Capture the cell that displays the provided text and extract its (x, y) central coordinate. 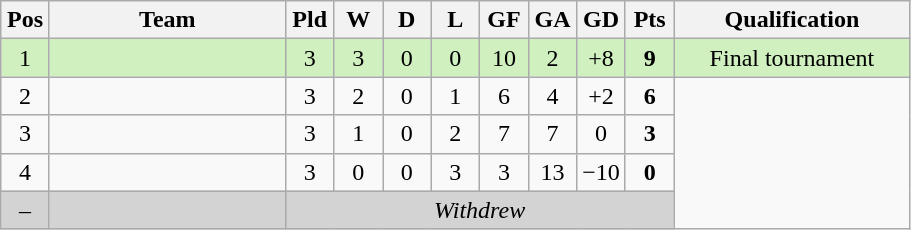
D (406, 20)
Pos (26, 20)
– (26, 210)
Qualification (792, 20)
GA (552, 20)
−10 (602, 172)
Withdrew (480, 210)
Pld (310, 20)
GD (602, 20)
L (456, 20)
9 (650, 58)
Final tournament (792, 58)
W (358, 20)
GF (504, 20)
10 (504, 58)
+8 (602, 58)
Team (167, 20)
+2 (602, 96)
Pts (650, 20)
13 (552, 172)
